Pinpoint the cell where the given text exists, returning its [x, y] midpoint coordinate. 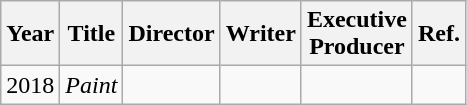
Paint [92, 85]
ExecutiveProducer [356, 34]
Year [30, 34]
Title [92, 34]
Ref. [438, 34]
Director [172, 34]
2018 [30, 85]
Writer [260, 34]
